Provide the [x, y] coordinate of the cell's center where the given text is located.  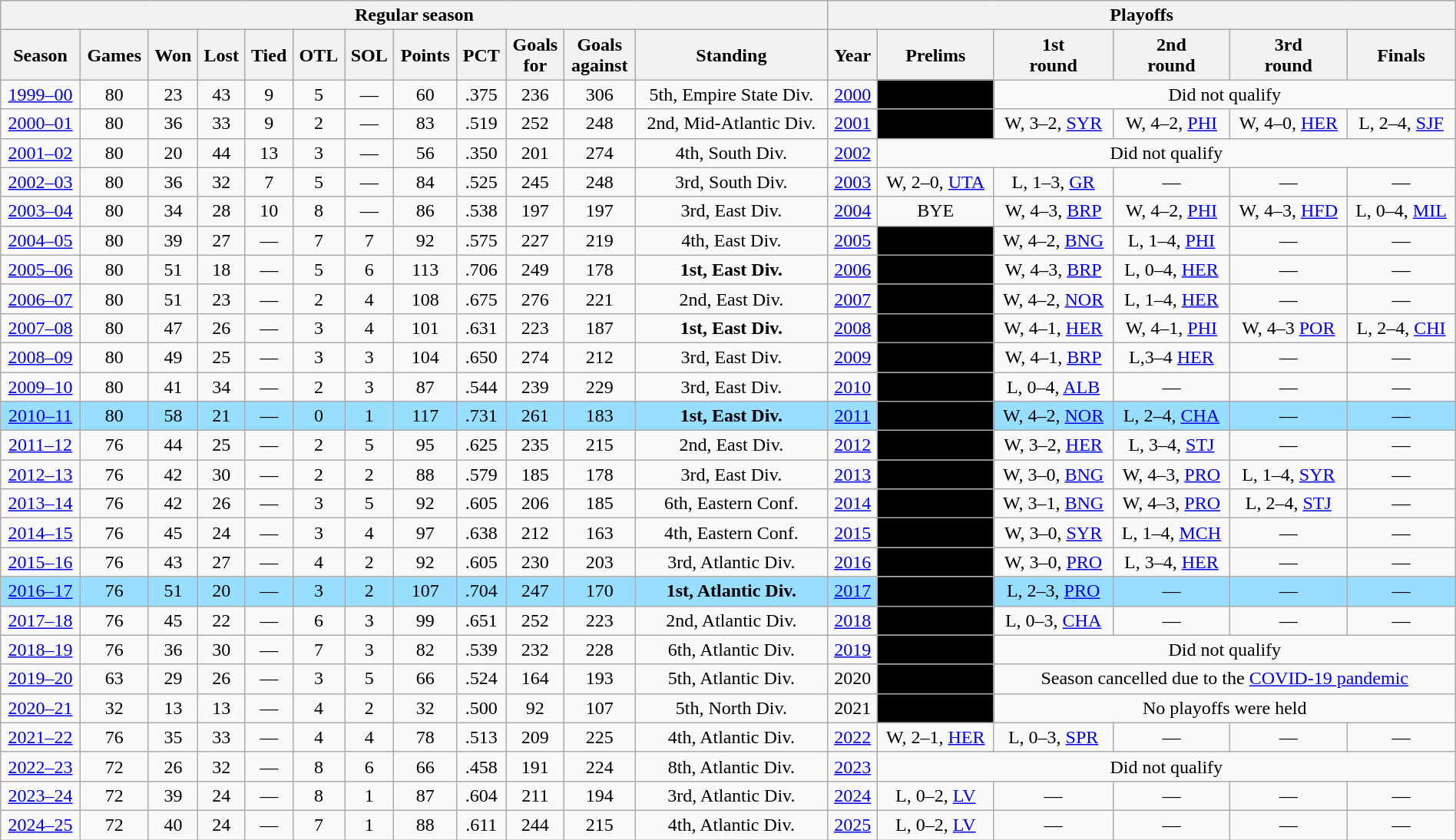
1stround [1054, 55]
18 [221, 270]
4th, Eastern Conf. [731, 533]
2nd, Mid-Atlantic Div. [731, 124]
221 [600, 299]
5th, Empire State Div. [731, 94]
28 [221, 211]
L, 3–4, STJ [1172, 445]
5th, North Div. [731, 708]
2016–17 [41, 591]
.544 [481, 386]
2005–06 [41, 270]
78 [425, 737]
2003 [852, 182]
170 [600, 591]
2019 [852, 650]
2nd, Atlantic Div. [731, 620]
2023 [852, 766]
2021–22 [41, 737]
Season cancelled due to the COVID-19 pandemic [1224, 679]
L, 1–4, HER [1172, 299]
.604 [481, 795]
W, 3–0, SYR [1054, 533]
232 [535, 650]
56 [425, 153]
2002–03 [41, 182]
W, 3–0, BNG [1054, 475]
.575 [481, 240]
183 [600, 416]
187 [600, 328]
Lost [221, 55]
86 [425, 211]
.631 [481, 328]
W, 3–2, HER [1054, 445]
2001–02 [41, 153]
2001 [852, 124]
W, 2–1, HER [935, 737]
21 [221, 416]
L, 1–4, SYR [1289, 475]
227 [535, 240]
6th, Eastern Conf. [731, 504]
W, 4–1, HER [1054, 328]
2008–09 [41, 357]
203 [600, 562]
L, 3–4, HER [1172, 562]
L, 1–3, GR [1054, 182]
L, 1–4, MCH [1172, 533]
228 [600, 650]
0 [318, 416]
W, 4–3 POR [1289, 328]
2000 [852, 94]
2023–24 [41, 795]
Won [173, 55]
108 [425, 299]
2005 [852, 240]
W, 3–2, SYR [1054, 124]
2004–05 [41, 240]
.706 [481, 270]
.704 [481, 591]
L, 2–4, CHI [1401, 328]
.525 [481, 182]
.675 [481, 299]
.638 [481, 533]
.650 [481, 357]
2016 [852, 562]
235 [535, 445]
1999–00 [41, 94]
58 [173, 416]
2024–25 [41, 825]
.500 [481, 708]
2009–10 [41, 386]
229 [600, 386]
83 [425, 124]
L, 2–4, SJF [1401, 124]
306 [600, 94]
35 [173, 737]
2022–23 [41, 766]
1st, Atlantic Div. [731, 591]
191 [535, 766]
OTL [318, 55]
L, 2–3, PRO [1054, 591]
245 [535, 182]
Points [425, 55]
225 [600, 737]
2017–18 [41, 620]
Goalsfor [535, 55]
2012–13 [41, 475]
101 [425, 328]
2007–08 [41, 328]
.350 [481, 153]
63 [114, 679]
276 [535, 299]
82 [425, 650]
244 [535, 825]
95 [425, 445]
Finals [1401, 55]
2010 [852, 386]
97 [425, 533]
2020–21 [41, 708]
236 [535, 94]
209 [535, 737]
2004 [852, 211]
2024 [852, 795]
60 [425, 94]
Regular season [415, 15]
4th, South Div. [731, 153]
L, 1–4, PHI [1172, 240]
211 [535, 795]
L,3–4 HER [1172, 357]
W, 3–1, BNG [1054, 504]
2013–14 [41, 504]
Season [41, 55]
5th, Atlantic Div. [731, 679]
2009 [852, 357]
2010–11 [41, 416]
219 [600, 240]
2015 [852, 533]
.731 [481, 416]
2006–07 [41, 299]
201 [535, 153]
8th, Atlantic Div. [731, 766]
2000–01 [41, 124]
10 [269, 211]
22 [221, 620]
SOL [369, 55]
.513 [481, 737]
2002 [852, 153]
2015–16 [41, 562]
49 [173, 357]
BYE [935, 211]
.579 [481, 475]
L, 0–4, MIL [1401, 211]
194 [600, 795]
.611 [481, 825]
164 [535, 679]
230 [535, 562]
2018–19 [41, 650]
2013 [852, 475]
PCT [481, 55]
W, 4–2, BNG [1054, 240]
2014 [852, 504]
261 [535, 416]
193 [600, 679]
2008 [852, 328]
L, 0–4, ALB [1054, 386]
6th, Atlantic Div. [731, 650]
L, 0–3, CHA [1054, 620]
.524 [481, 679]
29 [173, 679]
Prelims [935, 55]
Standing [731, 55]
2019–20 [41, 679]
2003–04 [41, 211]
2ndround [1172, 55]
W, 4–1, PHI [1172, 328]
84 [425, 182]
117 [425, 416]
W, 2–0, UTA [935, 182]
249 [535, 270]
40 [173, 825]
2022 [852, 737]
W, 3–0, PRO [1054, 562]
.651 [481, 620]
W, 4–0, HER [1289, 124]
206 [535, 504]
Playoffs [1141, 15]
Year [852, 55]
.539 [481, 650]
4th, East Div. [731, 240]
Goalsagainst [600, 55]
2017 [852, 591]
239 [535, 386]
Games [114, 55]
41 [173, 386]
2007 [852, 299]
224 [600, 766]
47 [173, 328]
2012 [852, 445]
2014–15 [41, 533]
113 [425, 270]
.519 [481, 124]
2025 [852, 825]
3rdround [1289, 55]
2018 [852, 620]
No playoffs were held [1224, 708]
Tied [269, 55]
99 [425, 620]
W, 4–3, HFD [1289, 211]
2006 [852, 270]
L, 2–4, CHA [1172, 416]
.538 [481, 211]
2021 [852, 708]
247 [535, 591]
L, 2–4, STJ [1289, 504]
2020 [852, 679]
.458 [481, 766]
163 [600, 533]
L, 0–3, SPR [1054, 737]
L, 0–4, HER [1172, 270]
W, 4–1, BRP [1054, 357]
2011–12 [41, 445]
2011 [852, 416]
3rd, South Div. [731, 182]
.625 [481, 445]
104 [425, 357]
.375 [481, 94]
